Find where the given text appears and provide that cell's center as [x, y] coordinate. 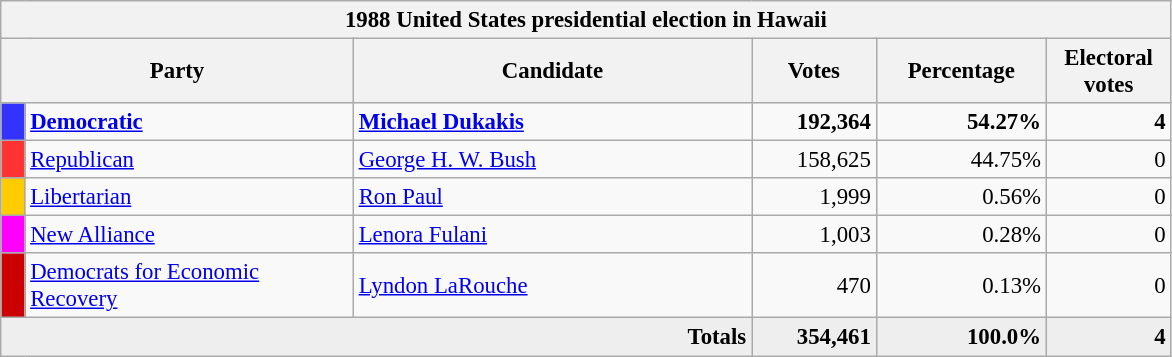
Candidate [552, 72]
Electoral votes [1108, 72]
0.56% [961, 197]
0.28% [961, 235]
44.75% [961, 160]
1988 United States presidential election in Hawaii [586, 20]
Votes [814, 72]
1,999 [814, 197]
Ron Paul [552, 197]
Party [178, 72]
New Alliance [189, 235]
Republican [189, 160]
Democrats for Economic Recovery [189, 286]
Lenora Fulani [552, 235]
100.0% [961, 337]
470 [814, 286]
1,003 [814, 235]
Libertarian [189, 197]
354,461 [814, 337]
54.27% [961, 122]
0.13% [961, 286]
158,625 [814, 160]
Lyndon LaRouche [552, 286]
Percentage [961, 72]
192,364 [814, 122]
George H. W. Bush [552, 160]
Totals [376, 337]
Democratic [189, 122]
Michael Dukakis [552, 122]
